Output the [x, y] coordinate of the center of the cell containing the given text.  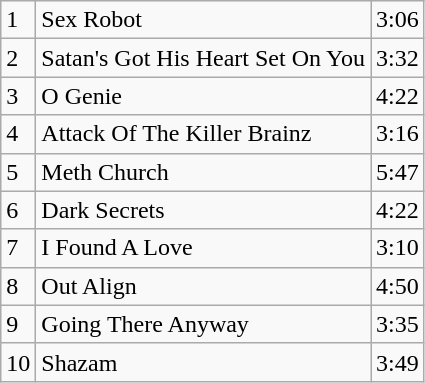
O Genie [204, 96]
4 [18, 134]
4:50 [398, 286]
Attack Of The Killer Brainz [204, 134]
6 [18, 210]
8 [18, 286]
9 [18, 324]
Going There Anyway [204, 324]
Dark Secrets [204, 210]
3:10 [398, 248]
3:06 [398, 20]
3:35 [398, 324]
7 [18, 248]
3:16 [398, 134]
Shazam [204, 362]
10 [18, 362]
Sex Robot [204, 20]
Meth Church [204, 172]
5 [18, 172]
I Found A Love [204, 248]
3 [18, 96]
5:47 [398, 172]
2 [18, 58]
3:32 [398, 58]
1 [18, 20]
3:49 [398, 362]
Satan's Got His Heart Set On You [204, 58]
Out Align [204, 286]
